Return the (x, y) coordinate for the center point of the cell that contains the specified text.  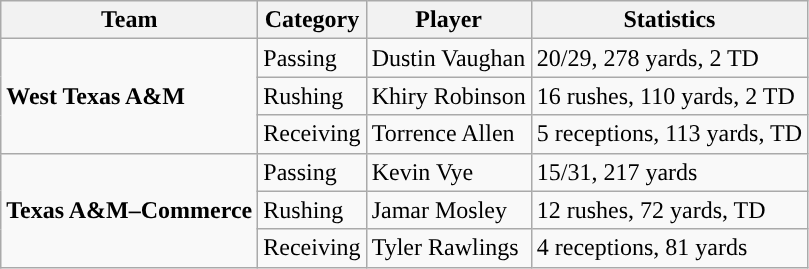
Player (448, 20)
16 rushes, 110 yards, 2 TD (669, 96)
Khiry Robinson (448, 96)
Jamar Mosley (448, 210)
Kevin Vye (448, 172)
Statistics (669, 20)
Category (312, 20)
Dustin Vaughan (448, 58)
4 receptions, 81 yards (669, 248)
Texas A&M–Commerce (130, 210)
Torrence Allen (448, 134)
15/31, 217 yards (669, 172)
Team (130, 20)
12 rushes, 72 yards, TD (669, 210)
Tyler Rawlings (448, 248)
5 receptions, 113 yards, TD (669, 134)
West Texas A&M (130, 96)
20/29, 278 yards, 2 TD (669, 58)
